Output the [X, Y] coordinate of the center of the cell containing the given text.  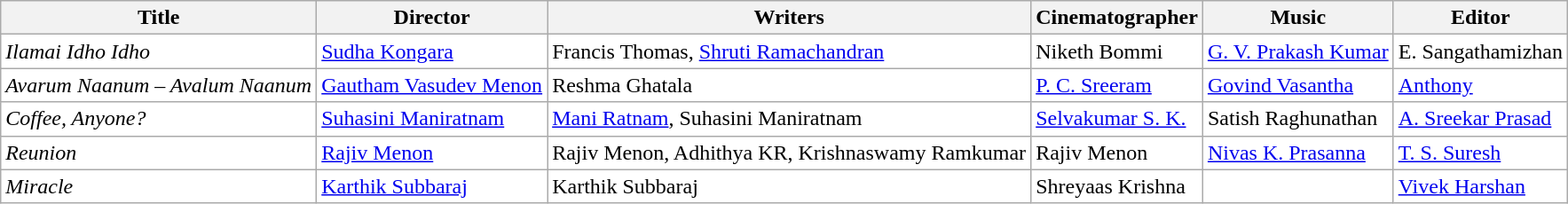
G. V. Prakash Kumar [1297, 51]
Vivek Harshan [1480, 186]
Director [432, 18]
Mani Ratnam, Suhasini Maniratnam [790, 119]
Writers [790, 18]
Francis Thomas, Shruti Ramachandran [790, 51]
Music [1297, 18]
T. S. Suresh [1480, 153]
Satish Raghunathan [1297, 119]
Editor [1480, 18]
Coffee, Anyone? [159, 119]
Anthony [1480, 85]
P. C. Sreeram [1117, 85]
Shreyaas Krishna [1117, 186]
Nivas K. Prasanna [1297, 153]
Miracle [159, 186]
Reunion [159, 153]
Niketh Bommi [1117, 51]
Rajiv Menon, Adhithya KR, Krishnaswamy Ramkumar [790, 153]
Govind Vasantha [1297, 85]
E. Sangathamizhan [1480, 51]
Sudha Kongara [432, 51]
Gautham Vasudev Menon [432, 85]
Title [159, 18]
Avarum Naanum – Avalum Naanum [159, 85]
Cinematographer [1117, 18]
Reshma Ghatala [790, 85]
A. Sreekar Prasad [1480, 119]
Suhasini Maniratnam [432, 119]
Ilamai Idho Idho [159, 51]
Selvakumar S. K. [1117, 119]
